Determine the [x, y] coordinate at the center of the cell enclosing the given text.  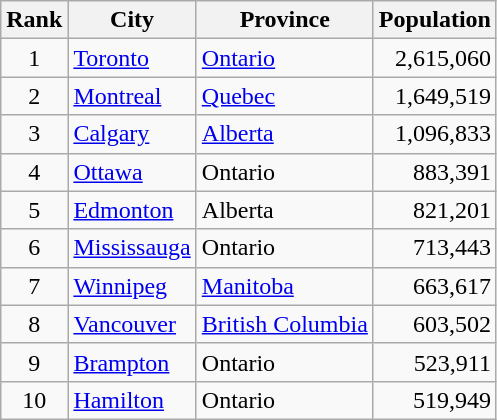
1 [34, 58]
603,502 [434, 324]
1,096,833 [434, 134]
Toronto [132, 58]
713,443 [434, 248]
City [132, 20]
8 [34, 324]
2 [34, 96]
Vancouver [132, 324]
10 [34, 400]
Rank [34, 20]
Hamilton [132, 400]
2,615,060 [434, 58]
523,911 [434, 362]
Montreal [132, 96]
4 [34, 172]
7 [34, 286]
519,949 [434, 400]
821,201 [434, 210]
883,391 [434, 172]
663,617 [434, 286]
Province [284, 20]
9 [34, 362]
5 [34, 210]
British Columbia [284, 324]
Population [434, 20]
6 [34, 248]
Manitoba [284, 286]
Ottawa [132, 172]
Edmonton [132, 210]
Winnipeg [132, 286]
Calgary [132, 134]
Quebec [284, 96]
1,649,519 [434, 96]
3 [34, 134]
Brampton [132, 362]
Mississauga [132, 248]
